Pinpoint the cell where the given text exists, returning its [X, Y] midpoint coordinate. 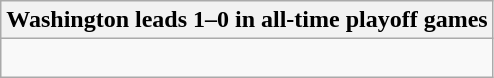
Washington leads 1–0 in all-time playoff games [247, 20]
